Output the (X, Y) coordinate of the center of the cell containing the given text.  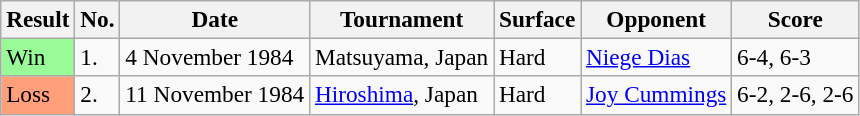
6-4, 6-3 (796, 57)
Joy Cummings (656, 95)
Result (38, 19)
11 November 1984 (215, 95)
Opponent (656, 19)
4 November 1984 (215, 57)
No. (98, 19)
Hiroshima, Japan (402, 95)
Loss (38, 95)
2. (98, 95)
6-2, 2-6, 2-6 (796, 95)
Tournament (402, 19)
Matsuyama, Japan (402, 57)
Win (38, 57)
Date (215, 19)
Surface (538, 19)
Score (796, 19)
Niege Dias (656, 57)
1. (98, 57)
